Identify which cell holds the provided text, then report its [X, Y] central coordinate. 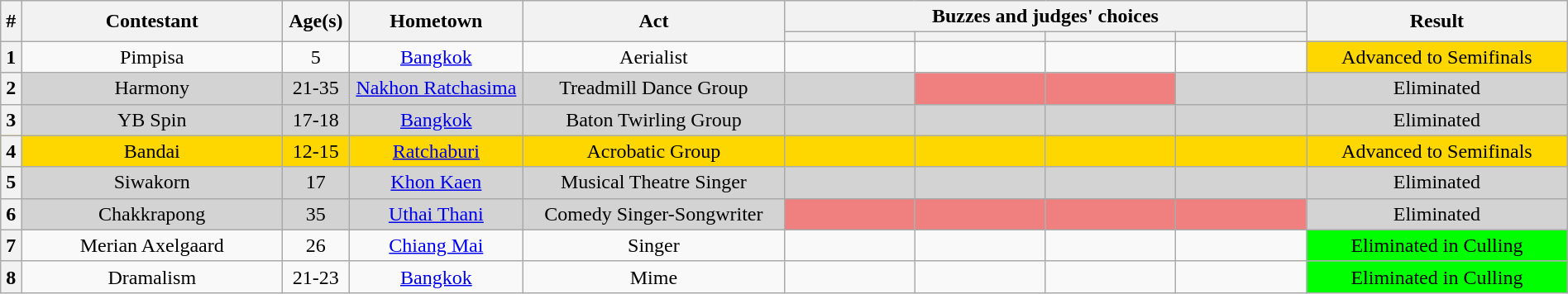
3 [12, 120]
Khon Kaen [436, 183]
12-15 [316, 151]
Comedy Singer-Songwriter [654, 214]
Age(s) [316, 21]
Buzzes and judges' choices [1045, 17]
1 [12, 57]
Uthai Thani [436, 214]
21-23 [316, 277]
Chiang Mai [436, 245]
Treadmill Dance Group [654, 88]
8 [12, 277]
Ratchaburi [436, 151]
6 [12, 214]
26 [316, 245]
Merian Axelgaard [152, 245]
Baton Twirling Group [654, 120]
Aerialist [654, 57]
2 [12, 88]
35 [316, 214]
Singer [654, 245]
YB Spin [152, 120]
17-18 [316, 120]
Act [654, 21]
Bandai [152, 151]
Result [1437, 21]
Acrobatic Group [654, 151]
4 [12, 151]
Mime [654, 277]
Hometown [436, 21]
# [12, 21]
7 [12, 245]
Musical Theatre Singer [654, 183]
Pimpisa [152, 57]
21-35 [316, 88]
Dramalism [152, 277]
17 [316, 183]
Chakkrapong [152, 214]
Harmony [152, 88]
Siwakorn [152, 183]
Nakhon Ratchasima [436, 88]
Contestant [152, 21]
